Return [x, y] of the center of cell containing provided text 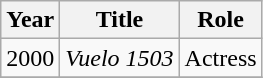
Year [30, 20]
Role [220, 20]
2000 [30, 58]
Vuelo 1503 [120, 58]
Actress [220, 58]
Title [120, 20]
